Provide the (X, Y) coordinate of the cell's center where the given text is located.  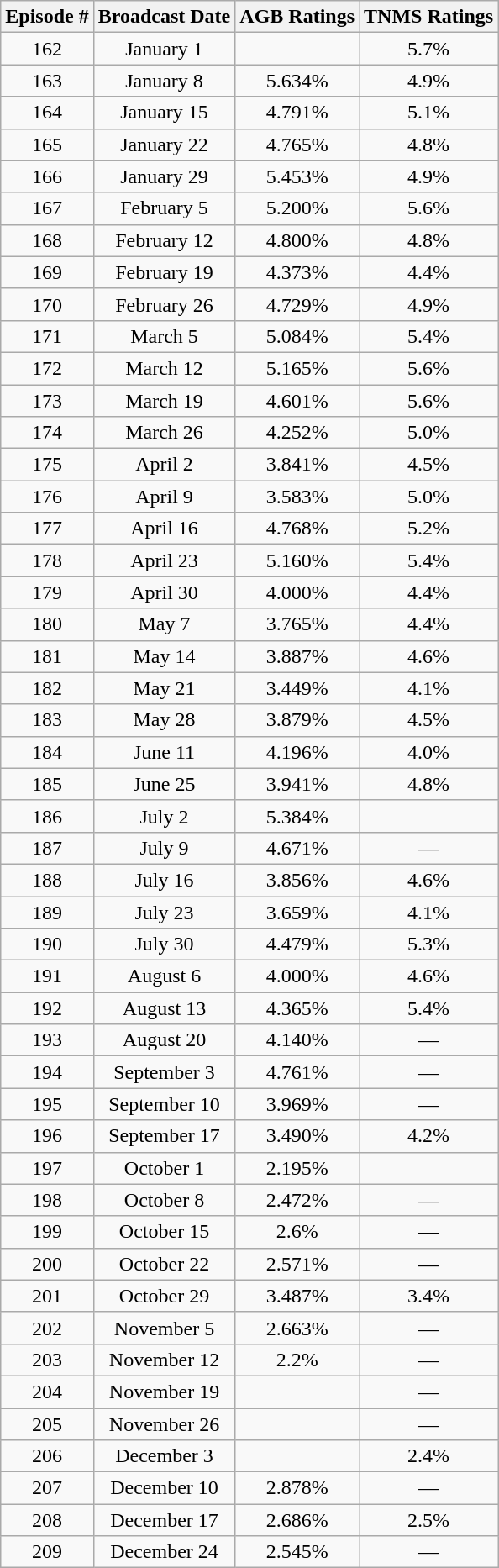
177 (47, 529)
February 12 (165, 240)
April 23 (165, 560)
5.384% (297, 816)
3.449% (297, 688)
January 29 (165, 176)
July 30 (165, 944)
5.2% (428, 529)
December 10 (165, 1488)
197 (47, 1168)
3.841% (297, 465)
3.969% (297, 1104)
2.4% (428, 1456)
4.479% (297, 944)
2.878% (297, 1488)
5.084% (297, 336)
168 (47, 240)
February 26 (165, 304)
203 (47, 1360)
AGB Ratings (297, 17)
March 19 (165, 401)
October 8 (165, 1200)
December 17 (165, 1520)
191 (47, 976)
July 2 (165, 816)
193 (47, 1040)
May 14 (165, 656)
176 (47, 497)
3.856% (297, 880)
198 (47, 1200)
January 1 (165, 49)
4.252% (297, 433)
3.583% (297, 497)
4.729% (297, 304)
4.0% (428, 752)
April 2 (165, 465)
October 29 (165, 1296)
September 3 (165, 1072)
March 12 (165, 368)
May 28 (165, 720)
208 (47, 1520)
January 15 (165, 113)
3.941% (297, 784)
170 (47, 304)
Broadcast Date (165, 17)
5.200% (297, 208)
186 (47, 816)
4.800% (297, 240)
184 (47, 752)
February 19 (165, 272)
166 (47, 176)
October 1 (165, 1168)
4.671% (297, 848)
July 16 (165, 880)
2.472% (297, 1200)
August 20 (165, 1040)
December 24 (165, 1552)
May 7 (165, 624)
4.768% (297, 529)
5.1% (428, 113)
July 23 (165, 912)
October 22 (165, 1264)
169 (47, 272)
January 22 (165, 145)
4.2% (428, 1136)
April 16 (165, 529)
195 (47, 1104)
4.765% (297, 145)
September 17 (165, 1136)
3.879% (297, 720)
November 26 (165, 1424)
194 (47, 1072)
179 (47, 592)
April 30 (165, 592)
4.196% (297, 752)
June 11 (165, 752)
205 (47, 1424)
174 (47, 433)
162 (47, 49)
November 5 (165, 1328)
October 15 (165, 1232)
163 (47, 81)
April 9 (165, 497)
199 (47, 1232)
182 (47, 688)
March 5 (165, 336)
November 19 (165, 1392)
171 (47, 336)
190 (47, 944)
2.5% (428, 1520)
189 (47, 912)
2.195% (297, 1168)
May 21 (165, 688)
181 (47, 656)
June 25 (165, 784)
TNMS Ratings (428, 17)
200 (47, 1264)
January 8 (165, 81)
183 (47, 720)
175 (47, 465)
204 (47, 1392)
July 9 (165, 848)
Episode # (47, 17)
February 5 (165, 208)
188 (47, 880)
4.601% (297, 401)
2.2% (297, 1360)
March 26 (165, 433)
167 (47, 208)
2.6% (297, 1232)
180 (47, 624)
209 (47, 1552)
3.659% (297, 912)
206 (47, 1456)
3.765% (297, 624)
3.487% (297, 1296)
2.663% (297, 1328)
3.490% (297, 1136)
202 (47, 1328)
5.165% (297, 368)
4.365% (297, 1008)
September 10 (165, 1104)
2.571% (297, 1264)
August 6 (165, 976)
173 (47, 401)
2.686% (297, 1520)
172 (47, 368)
5.453% (297, 176)
185 (47, 784)
3.4% (428, 1296)
November 12 (165, 1360)
4.761% (297, 1072)
3.887% (297, 656)
187 (47, 848)
4.373% (297, 272)
165 (47, 145)
4.791% (297, 113)
5.3% (428, 944)
December 3 (165, 1456)
201 (47, 1296)
2.545% (297, 1552)
192 (47, 1008)
207 (47, 1488)
August 13 (165, 1008)
5.160% (297, 560)
178 (47, 560)
4.140% (297, 1040)
196 (47, 1136)
164 (47, 113)
5.7% (428, 49)
5.634% (297, 81)
